Output the (X, Y) coordinate of the center of the cell containing the given text.  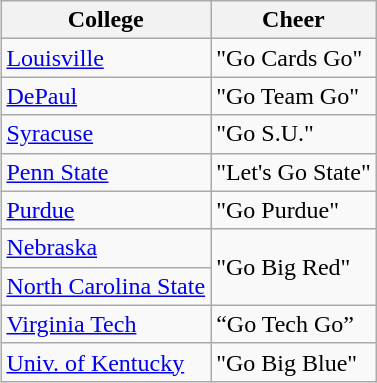
Virginia Tech (106, 324)
"Go Purdue" (294, 210)
"Go S.U." (294, 134)
Nebraska (106, 248)
North Carolina State (106, 286)
Purdue (106, 210)
"Go Big Red" (294, 267)
DePaul (106, 96)
"Go Team Go" (294, 96)
Univ. of Kentucky (106, 362)
“Go Tech Go” (294, 324)
"Let's Go State" (294, 172)
Syracuse (106, 134)
"Go Cards Go" (294, 58)
College (106, 20)
Penn State (106, 172)
Cheer (294, 20)
"Go Big Blue" (294, 362)
Louisville (106, 58)
